From the cell containing the given text, extract its center point as [x, y] coordinate. 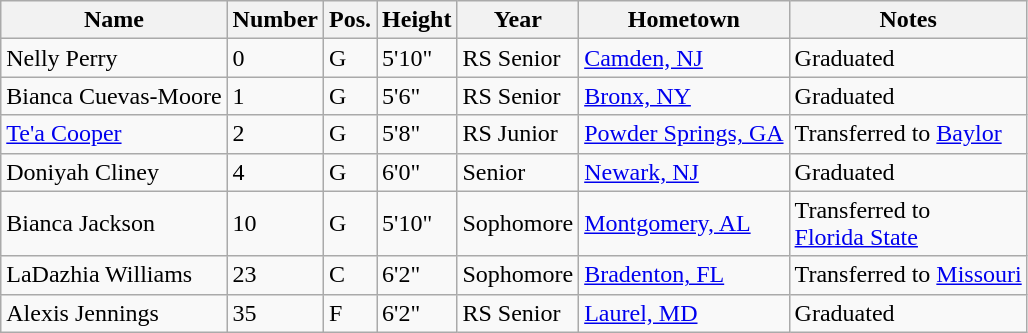
Bianca Jackson [114, 224]
Doniyah Cliney [114, 172]
Senior [518, 172]
Height [417, 20]
Pos. [350, 20]
Camden, NJ [684, 58]
C [350, 275]
6'0" [417, 172]
35 [275, 313]
Bianca Cuevas-Moore [114, 96]
Transferred to Baylor [908, 134]
Hometown [684, 20]
Transferred to Missouri [908, 275]
4 [275, 172]
Notes [908, 20]
Alexis Jennings [114, 313]
Transferred to Florida State [908, 224]
10 [275, 224]
Name [114, 20]
23 [275, 275]
5'8" [417, 134]
Number [275, 20]
LaDazhia Williams [114, 275]
F [350, 313]
Laurel, MD [684, 313]
RS Junior [518, 134]
Newark, NJ [684, 172]
0 [275, 58]
2 [275, 134]
Te'a Cooper [114, 134]
Montgomery, AL [684, 224]
Powder Springs, GA [684, 134]
Year [518, 20]
Bradenton, FL [684, 275]
Nelly Perry [114, 58]
1 [275, 96]
5'6" [417, 96]
Bronx, NY [684, 96]
